Extract the [X, Y] coordinate from the center of the cell holding the provided text.  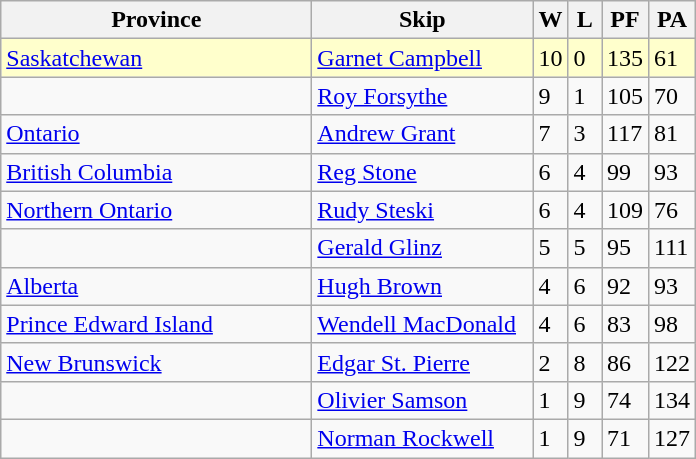
Ontario [156, 134]
Edgar St. Pierre [422, 362]
Olivier Samson [422, 400]
81 [672, 134]
Norman Rockwell [422, 438]
76 [672, 210]
Saskatchewan [156, 58]
Reg Stone [422, 172]
83 [626, 324]
61 [672, 58]
Garnet Campbell [422, 58]
3 [585, 134]
Gerald Glinz [422, 248]
Wendell MacDonald [422, 324]
Roy Forsythe [422, 96]
8 [585, 362]
95 [626, 248]
86 [626, 362]
74 [626, 400]
PF [626, 20]
Andrew Grant [422, 134]
Alberta [156, 286]
PA [672, 20]
134 [672, 400]
10 [550, 58]
Hugh Brown [422, 286]
Prince Edward Island [156, 324]
135 [626, 58]
117 [626, 134]
71 [626, 438]
105 [626, 96]
109 [626, 210]
98 [672, 324]
122 [672, 362]
Northern Ontario [156, 210]
Province [156, 20]
W [550, 20]
111 [672, 248]
L [585, 20]
2 [550, 362]
99 [626, 172]
127 [672, 438]
7 [550, 134]
New Brunswick [156, 362]
Rudy Steski [422, 210]
Skip [422, 20]
70 [672, 96]
British Columbia [156, 172]
0 [585, 58]
92 [626, 286]
